Extract the [x, y] coordinate from the center of the cell holding the provided text.  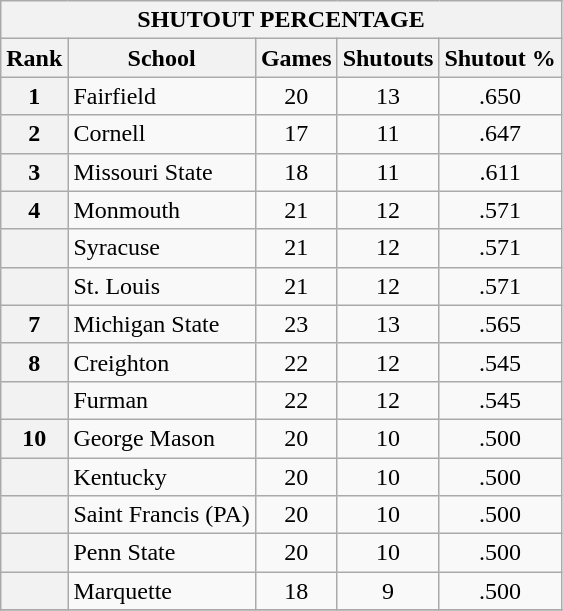
School [162, 58]
4 [34, 210]
Kentucky [162, 477]
Penn State [162, 553]
17 [296, 134]
.611 [500, 172]
Michigan State [162, 324]
Cornell [162, 134]
Shutout % [500, 58]
Syracuse [162, 248]
SHUTOUT PERCENTAGE [282, 20]
Games [296, 58]
7 [34, 324]
.647 [500, 134]
Creighton [162, 362]
1 [34, 96]
Shutouts [388, 58]
Monmouth [162, 210]
Saint Francis (PA) [162, 515]
George Mason [162, 438]
9 [388, 591]
.650 [500, 96]
Rank [34, 58]
3 [34, 172]
23 [296, 324]
.565 [500, 324]
Furman [162, 400]
2 [34, 134]
8 [34, 362]
Marquette [162, 591]
Fairfield [162, 96]
Missouri State [162, 172]
St. Louis [162, 286]
